Capture the cell that displays the provided text and extract its [x, y] central coordinate. 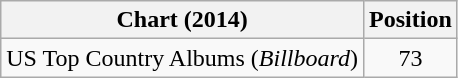
73 [411, 58]
US Top Country Albums (Billboard) [182, 58]
Chart (2014) [182, 20]
Position [411, 20]
